Pinpoint the cell where the given text exists, returning its (x, y) midpoint coordinate. 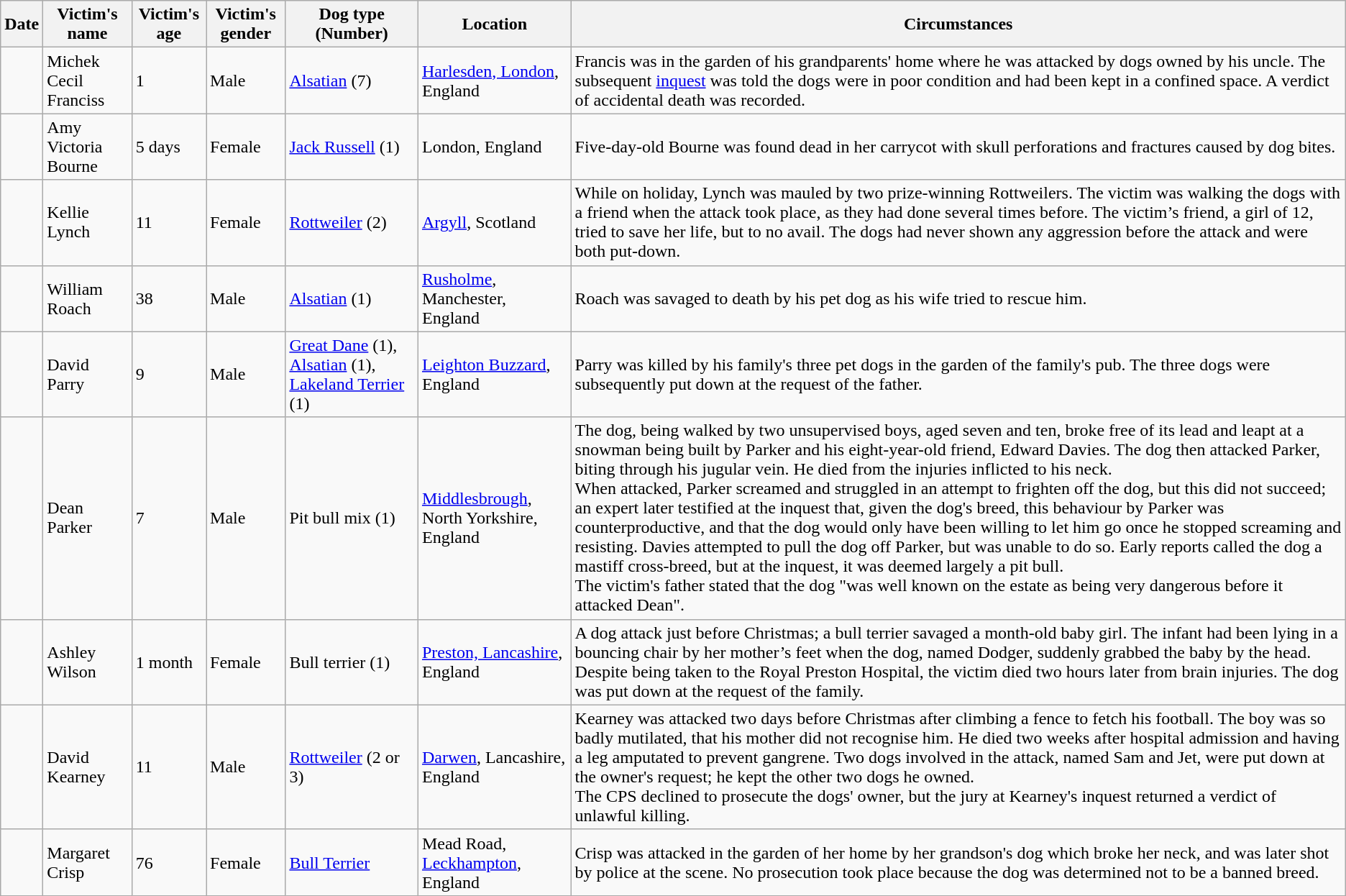
Kellie Lynch (88, 223)
Margaret Crisp (88, 862)
Harlesden, London, England (495, 81)
7 (168, 518)
Alsatian (1) (352, 298)
Date (22, 24)
Mead Road, Leckhampton, England (495, 862)
Argyll, Scotland (495, 223)
Amy Victoria Bourne (88, 147)
Victim's name (88, 24)
Five-day-old Bourne was found dead in her carrycot with skull perforations and fractures caused by dog bites. (958, 147)
Roach was savaged to death by his pet dog as his wife tried to rescue him. (958, 298)
Preston, Lancashire, England (495, 662)
Dean Parker (88, 518)
1 month (168, 662)
Middlesbrough, North Yorkshire, England (495, 518)
London, England (495, 147)
Pit bull mix (1) (352, 518)
Rottweiler (2 or 3) (352, 767)
Victim's gender (246, 24)
38 (168, 298)
Rusholme, Manchester, England (495, 298)
Bull Terrier (352, 862)
Location (495, 24)
Victim's age (168, 24)
Rottweiler (2) (352, 223)
9 (168, 374)
76 (168, 862)
David Kearney (88, 767)
Darwen, Lancashire, England (495, 767)
Jack Russell (1) (352, 147)
5 days (168, 147)
Great Dane (1), Alsatian (1), Lakeland Terrier (1) (352, 374)
Alsatian (7) (352, 81)
William Roach (88, 298)
Michek Cecil Franciss (88, 81)
Leighton Buzzard, England (495, 374)
Dog type (Number) (352, 24)
Bull terrier (1) (352, 662)
Circumstances (958, 24)
Ashley Wilson (88, 662)
David Parry (88, 374)
1 (168, 81)
